Output the [x, y] coordinate of the center of the cell containing the given text.  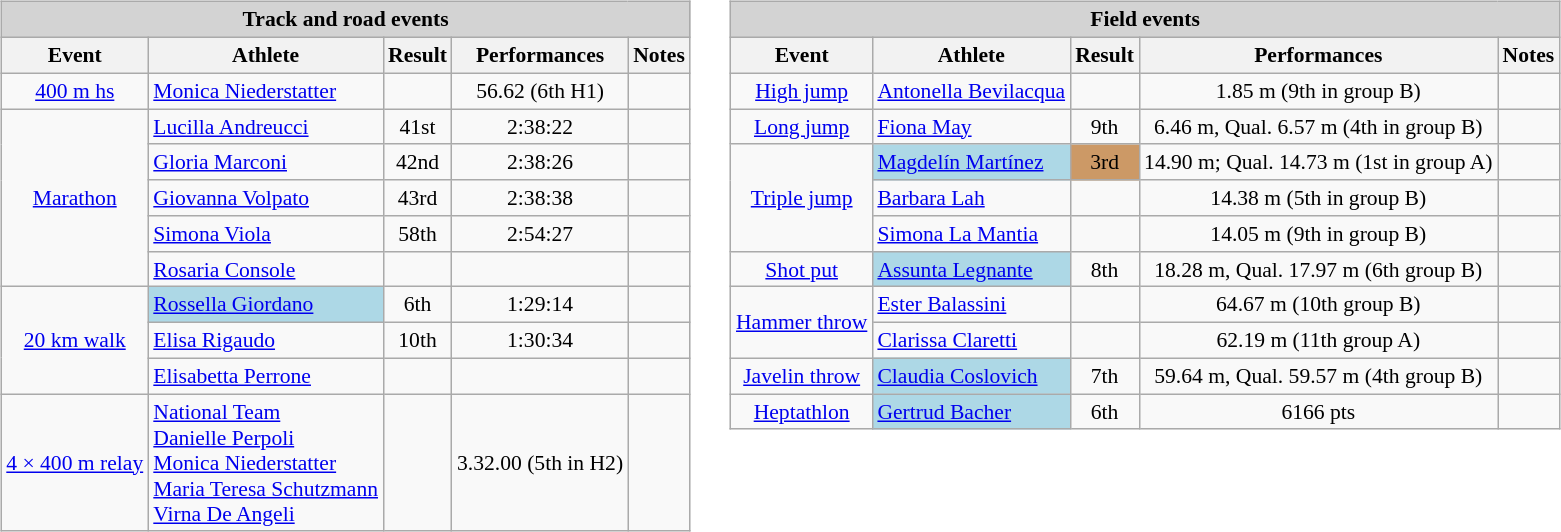
41st [418, 127]
59.64 m, Qual. 59.57 m (4th group B) [1318, 376]
Simona Viola [266, 234]
9th [1104, 127]
4 × 400 m relay [74, 463]
2:38:26 [540, 162]
Hammer throw [802, 322]
Long jump [802, 127]
8th [1104, 269]
Barbara Lah [971, 198]
Monica Niederstatter [266, 91]
58th [418, 234]
Triple jump [802, 198]
2:54:27 [540, 234]
2:38:38 [540, 198]
14.38 m (5th in group B) [1318, 198]
3rd [1104, 162]
42nd [418, 162]
Fiona May [971, 127]
Gloria Marconi [266, 162]
Javelin throw [802, 376]
10th [418, 340]
62.19 m (11th group A) [1318, 340]
Heptathlon [802, 412]
Simona La Mantia [971, 234]
National TeamDanielle PerpoliMonica NiederstatterMaria Teresa SchutzmannVirna De Angeli [266, 463]
Marathon [74, 198]
High jump [802, 91]
2:38:22 [540, 127]
Shot put [802, 269]
6.46 m, Qual. 6.57 m (4th in group B) [1318, 127]
7th [1104, 376]
Assunta Legnante [971, 269]
Field events [1145, 20]
1:30:34 [540, 340]
Antonella Bevilacqua [971, 91]
Clarissa Claretti [971, 340]
1.85 m (9th in group B) [1318, 91]
Gertrud Bacher [971, 412]
1:29:14 [540, 305]
400 m hs [74, 91]
Giovanna Volpato [266, 198]
Track and road events [346, 20]
Magdelín Martínez [971, 162]
Ester Balassini [971, 305]
Rossella Giordano [266, 305]
14.05 m (9th in group B) [1318, 234]
Lucilla Andreucci [266, 127]
Elisa Rigaudo [266, 340]
64.67 m (10th group B) [1318, 305]
43rd [418, 198]
20 km walk [74, 340]
6166 pts [1318, 412]
56.62 (6th H1) [540, 91]
Claudia Coslovich [971, 376]
14.90 m; Qual. 14.73 m (1st in group A) [1318, 162]
Rosaria Console [266, 269]
18.28 m, Qual. 17.97 m (6th group B) [1318, 269]
3.32.00 (5th in H2) [540, 463]
Elisabetta Perrone [266, 376]
